Provide the [x, y] coordinate of the cell's center where the given text is located.  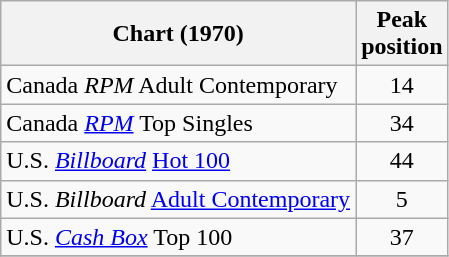
44 [402, 161]
5 [402, 199]
Chart (1970) [178, 34]
37 [402, 237]
Peakposition [402, 34]
Canada RPM Top Singles [178, 123]
U.S. Billboard Hot 100 [178, 161]
14 [402, 85]
U.S. Billboard Adult Contemporary [178, 199]
Canada RPM Adult Contemporary [178, 85]
34 [402, 123]
U.S. Cash Box Top 100 [178, 237]
